Return the (X, Y) coordinate for the center point of the cell that contains the specified text.  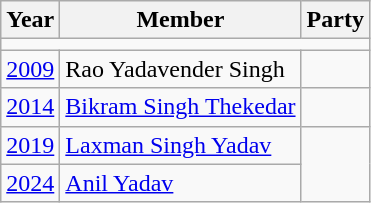
2009 (30, 69)
Bikram Singh Thekedar (180, 107)
Member (180, 20)
2024 (30, 183)
Rao Yadavender Singh (180, 69)
Party (335, 20)
2019 (30, 145)
Laxman Singh Yadav (180, 145)
2014 (30, 107)
Anil Yadav (180, 183)
Year (30, 20)
